Determine the [X, Y] coordinate at the center of the cell enclosing the given text.  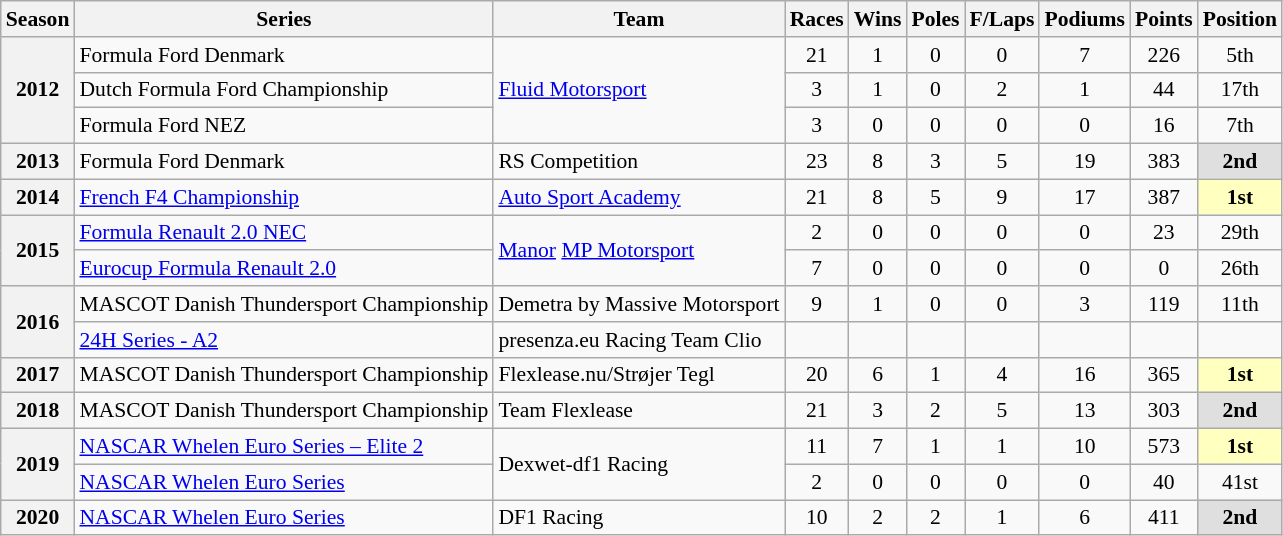
Team [638, 19]
Team Flexlease [638, 411]
24H Series - A2 [284, 340]
4 [1002, 375]
2015 [38, 250]
RS Competition [638, 162]
Series [284, 19]
383 [1164, 162]
Dutch Formula Ford Championship [284, 90]
French F4 Championship [284, 197]
Eurocup Formula Renault 2.0 [284, 269]
Manor MP Motorsport [638, 250]
19 [1084, 162]
Podiums [1084, 19]
2018 [38, 411]
13 [1084, 411]
Fluid Motorsport [638, 90]
Dexwet-df1 Racing [638, 464]
11 [817, 447]
Formula Renault 2.0 NEC [284, 233]
365 [1164, 375]
411 [1164, 518]
Wins [878, 19]
40 [1164, 482]
17 [1084, 197]
7th [1240, 126]
11th [1240, 304]
Flexlease.nu/Strøjer Tegl [638, 375]
387 [1164, 197]
Auto Sport Academy [638, 197]
Formula Ford NEZ [284, 126]
5th [1240, 55]
29th [1240, 233]
2019 [38, 464]
Poles [935, 19]
DF1 Racing [638, 518]
presenza.eu Racing Team Clio [638, 340]
NASCAR Whelen Euro Series – Elite 2 [284, 447]
44 [1164, 90]
2016 [38, 322]
Position [1240, 19]
Races [817, 19]
2017 [38, 375]
119 [1164, 304]
26th [1240, 269]
573 [1164, 447]
41st [1240, 482]
17th [1240, 90]
Season [38, 19]
Points [1164, 19]
226 [1164, 55]
2013 [38, 162]
303 [1164, 411]
F/Laps [1002, 19]
2014 [38, 197]
2012 [38, 90]
Demetra by Massive Motorsport [638, 304]
20 [817, 375]
2020 [38, 518]
